Return (X, Y) of the center of cell containing provided text 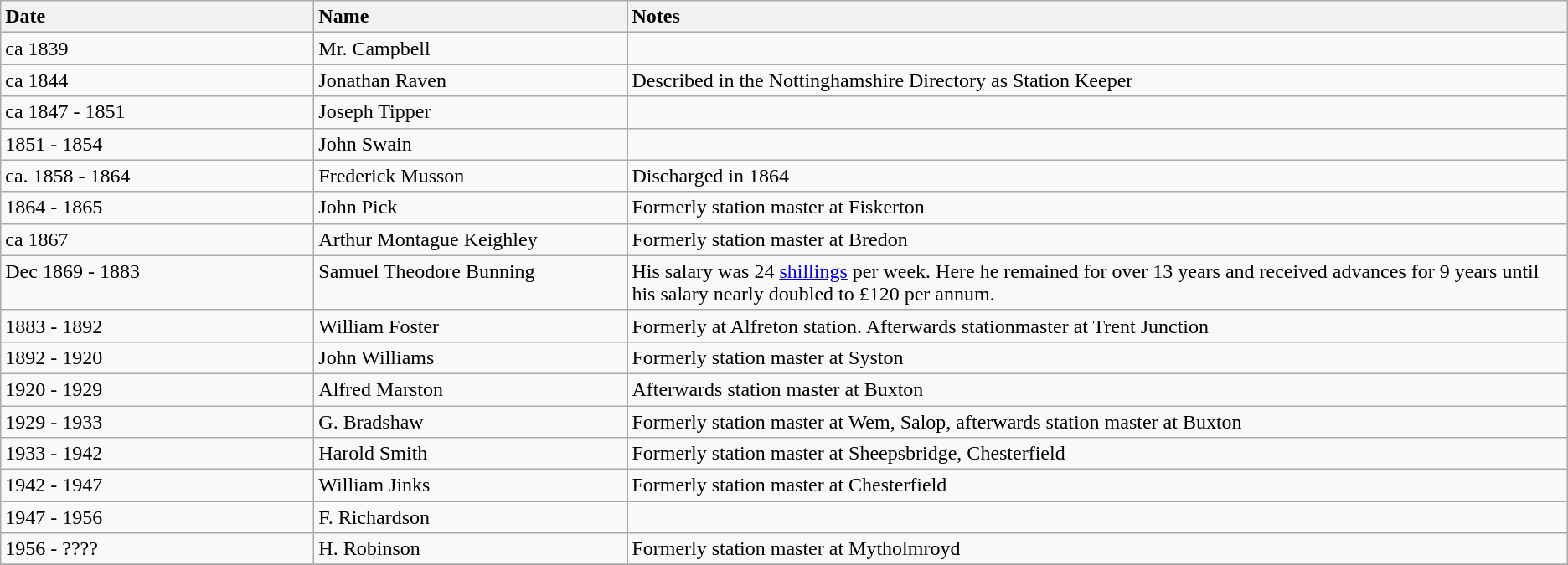
Jonathan Raven (471, 80)
1851 - 1854 (157, 144)
Formerly station master at Syston (1097, 357)
Formerly at Alfreton station. Afterwards stationmaster at Trent Junction (1097, 326)
ca 1847 - 1851 (157, 112)
John Williams (471, 357)
Harold Smith (471, 454)
Notes (1097, 17)
Formerly station master at Mytholmroyd (1097, 549)
Name (471, 17)
Described in the Nottinghamshire Directory as Station Keeper (1097, 80)
John Pick (471, 208)
Formerly station master at Sheepsbridge, Chesterfield (1097, 454)
1929 - 1933 (157, 421)
William Jinks (471, 485)
1864 - 1865 (157, 208)
1933 - 1942 (157, 454)
Mr. Campbell (471, 49)
Joseph Tipper (471, 112)
1892 - 1920 (157, 357)
ca 1839 (157, 49)
1942 - 1947 (157, 485)
1920 - 1929 (157, 389)
Alfred Marston (471, 389)
1883 - 1892 (157, 326)
F. Richardson (471, 517)
H. Robinson (471, 549)
Discharged in 1864 (1097, 176)
Frederick Musson (471, 176)
Formerly station master at Chesterfield (1097, 485)
ca 1844 (157, 80)
ca. 1858 - 1864 (157, 176)
1947 - 1956 (157, 517)
1956 - ???? (157, 549)
William Foster (471, 326)
Formerly station master at Bredon (1097, 239)
ca 1867 (157, 239)
John Swain (471, 144)
Afterwards station master at Buxton (1097, 389)
Date (157, 17)
Arthur Montague Keighley (471, 239)
Samuel Theodore Bunning (471, 283)
G. Bradshaw (471, 421)
Dec 1869 - 1883 (157, 283)
Formerly station master at Fiskerton (1097, 208)
Formerly station master at Wem, Salop, afterwards station master at Buxton (1097, 421)
